Return [x, y] of the center of cell containing provided text 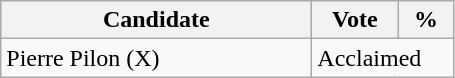
Acclaimed [383, 58]
Candidate [156, 20]
Vote [355, 20]
Pierre Pilon (X) [156, 58]
% [426, 20]
